Output the (X, Y) coordinate of the center of the cell containing the given text.  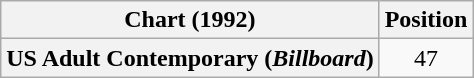
47 (426, 58)
US Adult Contemporary (Billboard) (190, 58)
Position (426, 20)
Chart (1992) (190, 20)
